Find where the given text appears and provide that cell's center as [X, Y] coordinate. 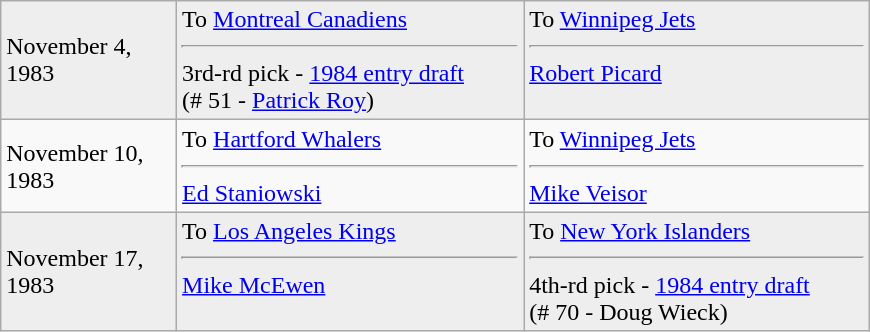
To Hartford WhalersEd Staniowski [350, 166]
To Winnipeg JetsMike Veisor [697, 166]
November 10,1983 [89, 166]
To Montreal Canadiens3rd-rd pick - 1984 entry draft(# 51 - Patrick Roy) [350, 60]
To Winnipeg JetsRobert Picard [697, 60]
November 4,1983 [89, 60]
To Los Angeles KingsMike McEwen [350, 272]
To New York Islanders4th-rd pick - 1984 entry draft(# 70 - Doug Wieck) [697, 272]
November 17,1983 [89, 272]
